Determine the (X, Y) coordinate at the center of the cell enclosing the given text.  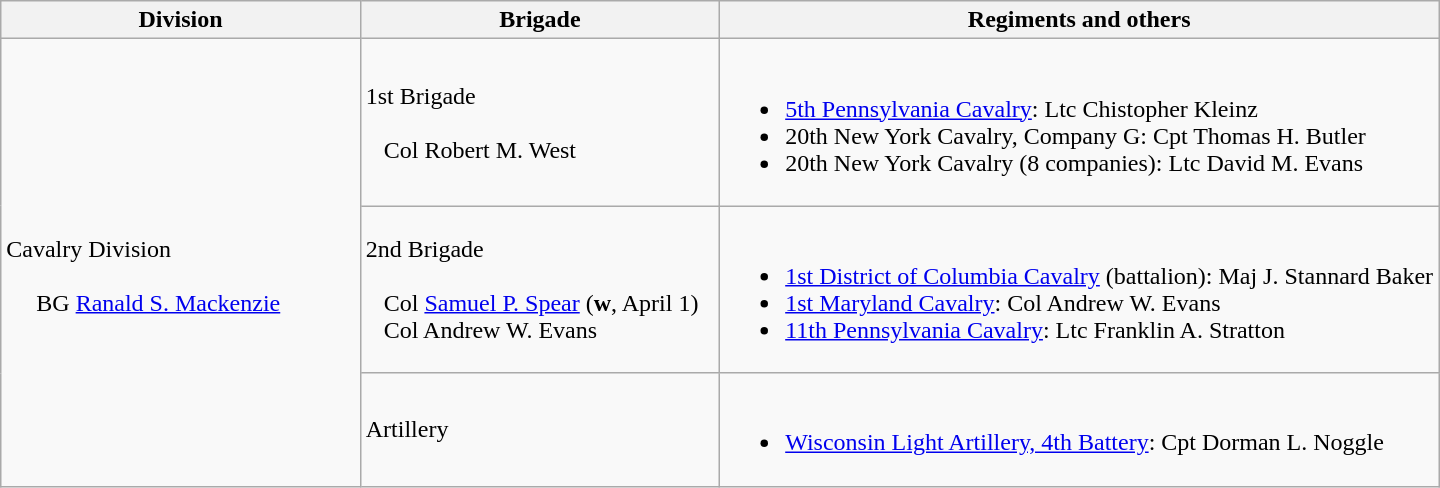
Cavalry Division BG Ranald S. Mackenzie (180, 262)
Regiments and others (1080, 20)
Artillery (540, 430)
Wisconsin Light Artillery, 4th Battery: Cpt Dorman L. Noggle (1080, 430)
Division (180, 20)
Brigade (540, 20)
2nd Brigade Col Samuel P. Spear (w, April 1) Col Andrew W. Evans (540, 290)
1st Brigade Col Robert M. West (540, 122)
